Pinpoint the cell where the given text exists, returning its [x, y] midpoint coordinate. 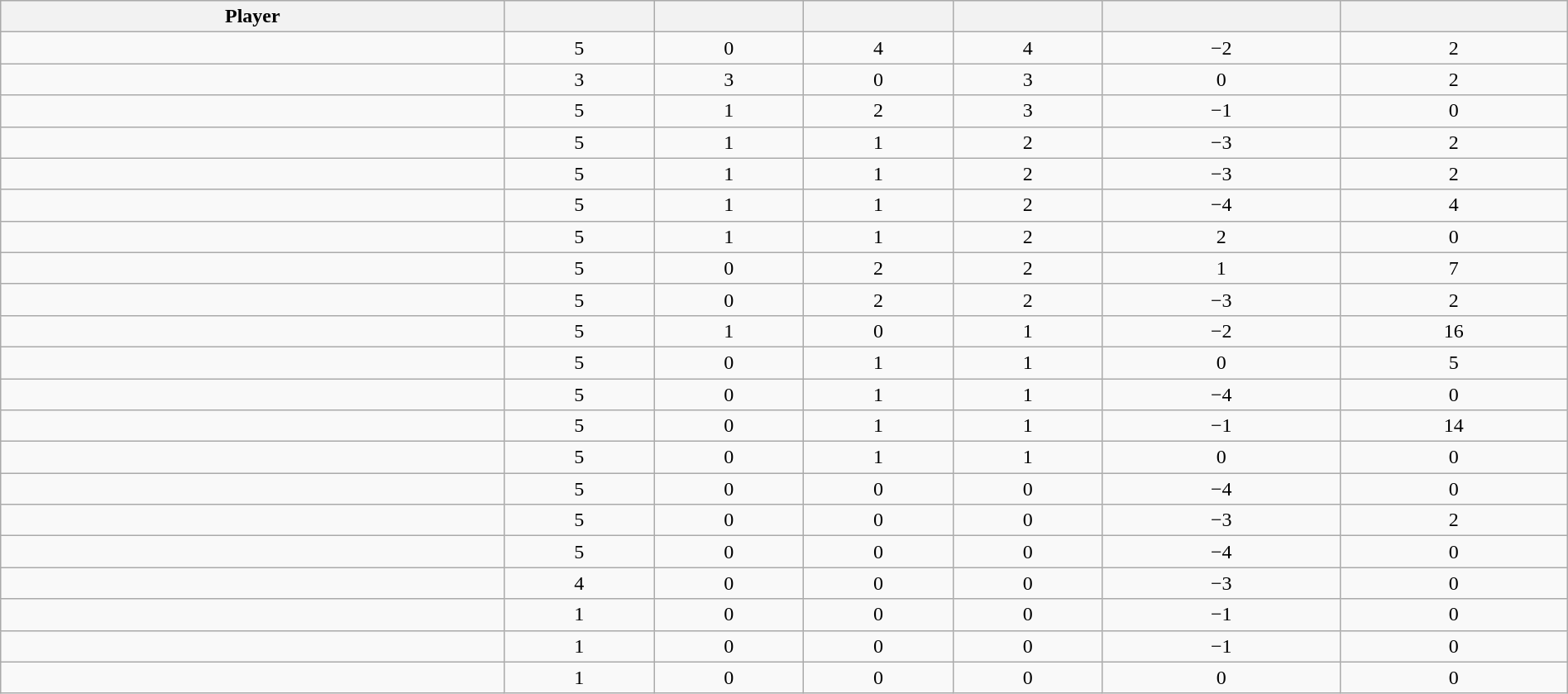
7 [1454, 268]
16 [1454, 331]
14 [1454, 426]
Player [253, 17]
